From the cell containing the given text, extract its center point as (x, y) coordinate. 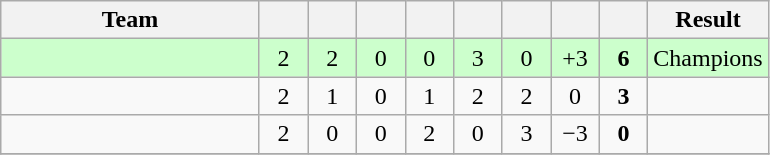
+3 (576, 58)
Champions (708, 58)
6 (624, 58)
−3 (576, 134)
Team (130, 20)
Result (708, 20)
